Return [x, y] of the center of cell containing provided text 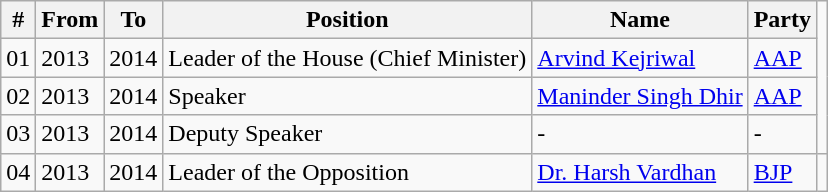
# [18, 20]
Position [348, 20]
Deputy Speaker [348, 134]
Maninder Singh Dhir [640, 96]
Name [640, 20]
04 [18, 172]
Arvind Kejriwal [640, 58]
From [70, 20]
Dr. Harsh Vardhan [640, 172]
To [134, 20]
BJP [782, 172]
Speaker [348, 96]
03 [18, 134]
Leader of the House (Chief Minister) [348, 58]
02 [18, 96]
01 [18, 58]
Party [782, 20]
Leader of the Opposition [348, 172]
